Return [x, y] of the center of cell containing provided text 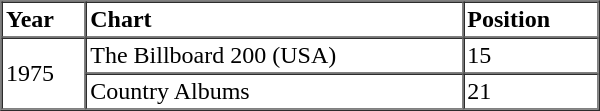
Position [531, 20]
15 [531, 56]
Year [44, 20]
Country Albums [274, 92]
Chart [274, 20]
21 [531, 92]
1975 [44, 74]
The Billboard 200 (USA) [274, 56]
